Pinpoint the cell where the given text exists, returning its (x, y) midpoint coordinate. 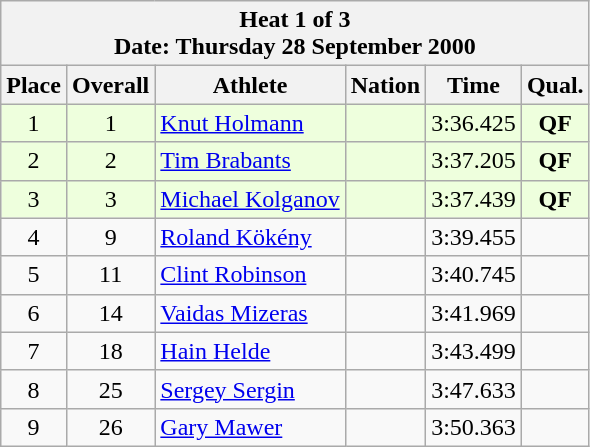
Qual. (555, 85)
Michael Kolganov (250, 199)
7 (34, 351)
3:43.499 (474, 351)
3:47.633 (474, 389)
Athlete (250, 85)
8 (34, 389)
4 (34, 237)
11 (110, 275)
Heat 1 of 3 Date: Thursday 28 September 2000 (295, 34)
18 (110, 351)
Vaidas Mizeras (250, 313)
3:40.745 (474, 275)
Nation (385, 85)
3:37.205 (474, 161)
Gary Mawer (250, 427)
Overall (110, 85)
3:50.363 (474, 427)
Clint Robinson (250, 275)
14 (110, 313)
26 (110, 427)
Knut Holmann (250, 123)
3:37.439 (474, 199)
6 (34, 313)
Hain Helde (250, 351)
Tim Brabants (250, 161)
3:39.455 (474, 237)
25 (110, 389)
3:41.969 (474, 313)
5 (34, 275)
3:36.425 (474, 123)
Roland Kökény (250, 237)
Time (474, 85)
Sergey Sergin (250, 389)
Place (34, 85)
